Scan for the cell matching the given text and deliver its [X, Y] coordinate at center. 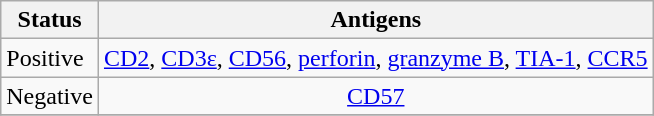
CD57 [376, 96]
CD2, CD3ε, CD56, perforin, granzyme B, TIA-1, CCR5 [376, 58]
Positive [50, 58]
Negative [50, 96]
Antigens [376, 20]
Status [50, 20]
